From the cell containing the given text, extract its center point as (x, y) coordinate. 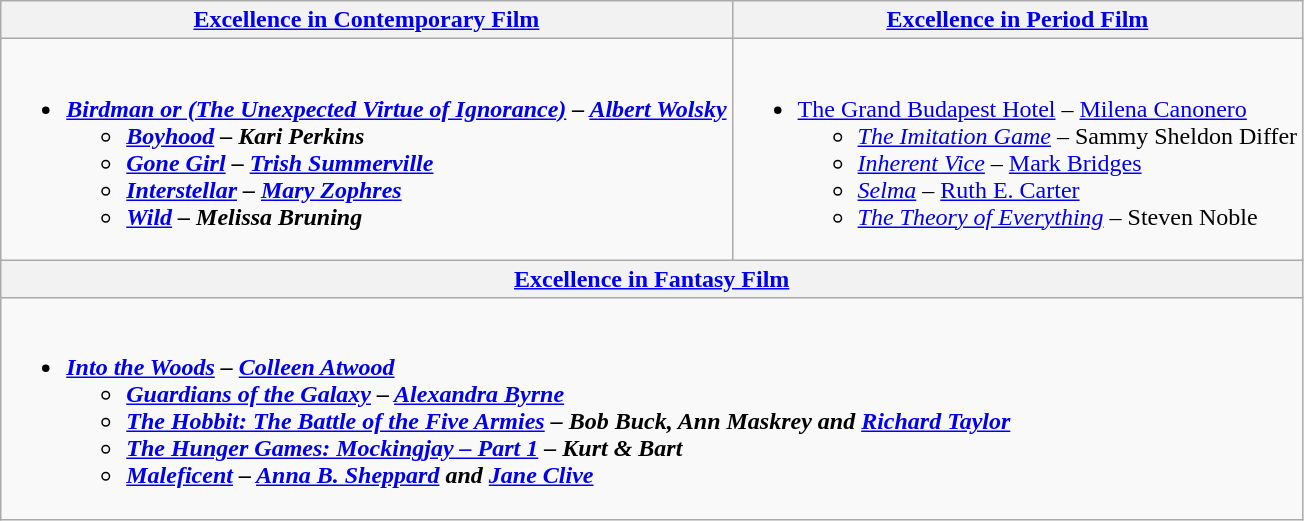
Excellence in Fantasy Film (652, 279)
Excellence in Contemporary Film (366, 20)
Excellence in Period Film (1018, 20)
